Pinpoint the cell where the given text exists, returning its [x, y] midpoint coordinate. 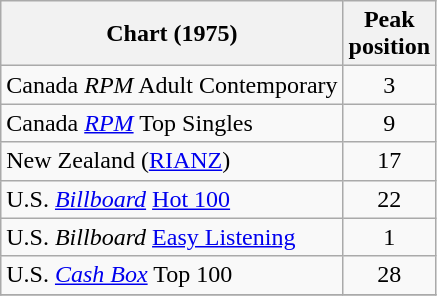
Peakposition [389, 34]
3 [389, 85]
Chart (1975) [172, 34]
New Zealand (RIANZ) [172, 161]
U.S. Billboard Easy Listening [172, 237]
22 [389, 199]
U.S. Cash Box Top 100 [172, 275]
Canada RPM Adult Contemporary [172, 85]
Canada RPM Top Singles [172, 123]
28 [389, 275]
1 [389, 237]
17 [389, 161]
9 [389, 123]
U.S. Billboard Hot 100 [172, 199]
